Locate the cell with the specified text and output its (X, Y) center coordinate. 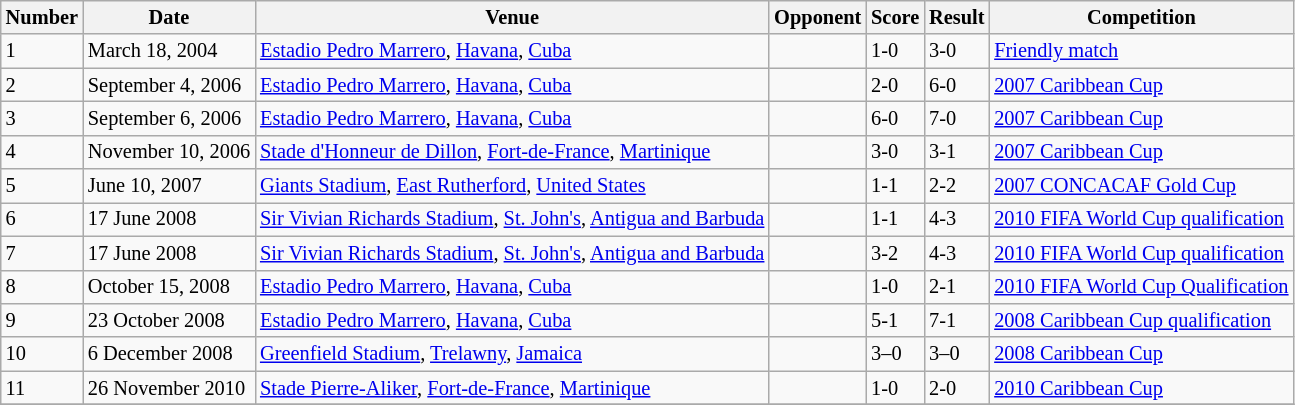
3 (42, 118)
3-1 (956, 152)
Result (956, 17)
Score (895, 17)
November 10, 2006 (169, 152)
Giants Stadium, East Rutherford, United States (512, 186)
2008 Caribbean Cup (1141, 354)
10 (42, 354)
7 (42, 253)
26 November 2010 (169, 388)
6 (42, 219)
2 (42, 85)
Date (169, 17)
March 18, 2004 (169, 51)
October 15, 2008 (169, 287)
7-0 (956, 118)
5-1 (895, 320)
September 6, 2006 (169, 118)
4 (42, 152)
Stade Pierre-Aliker, Fort-de-France, Martinique (512, 388)
June 10, 2007 (169, 186)
6 December 2008 (169, 354)
Stade d'Honneur de Dillon, Fort-de-France, Martinique (512, 152)
Opponent (818, 17)
2008 Caribbean Cup qualification (1141, 320)
9 (42, 320)
3-2 (895, 253)
1 (42, 51)
September 4, 2006 (169, 85)
Greenfield Stadium, Trelawny, Jamaica (512, 354)
2-1 (956, 287)
8 (42, 287)
Venue (512, 17)
11 (42, 388)
Number (42, 17)
5 (42, 186)
23 October 2008 (169, 320)
2010 Caribbean Cup (1141, 388)
2010 FIFA World Cup Qualification (1141, 287)
Friendly match (1141, 51)
2007 CONCACAF Gold Cup (1141, 186)
2-2 (956, 186)
7-1 (956, 320)
Competition (1141, 17)
